From the cell containing the given text, extract its center point as [X, Y] coordinate. 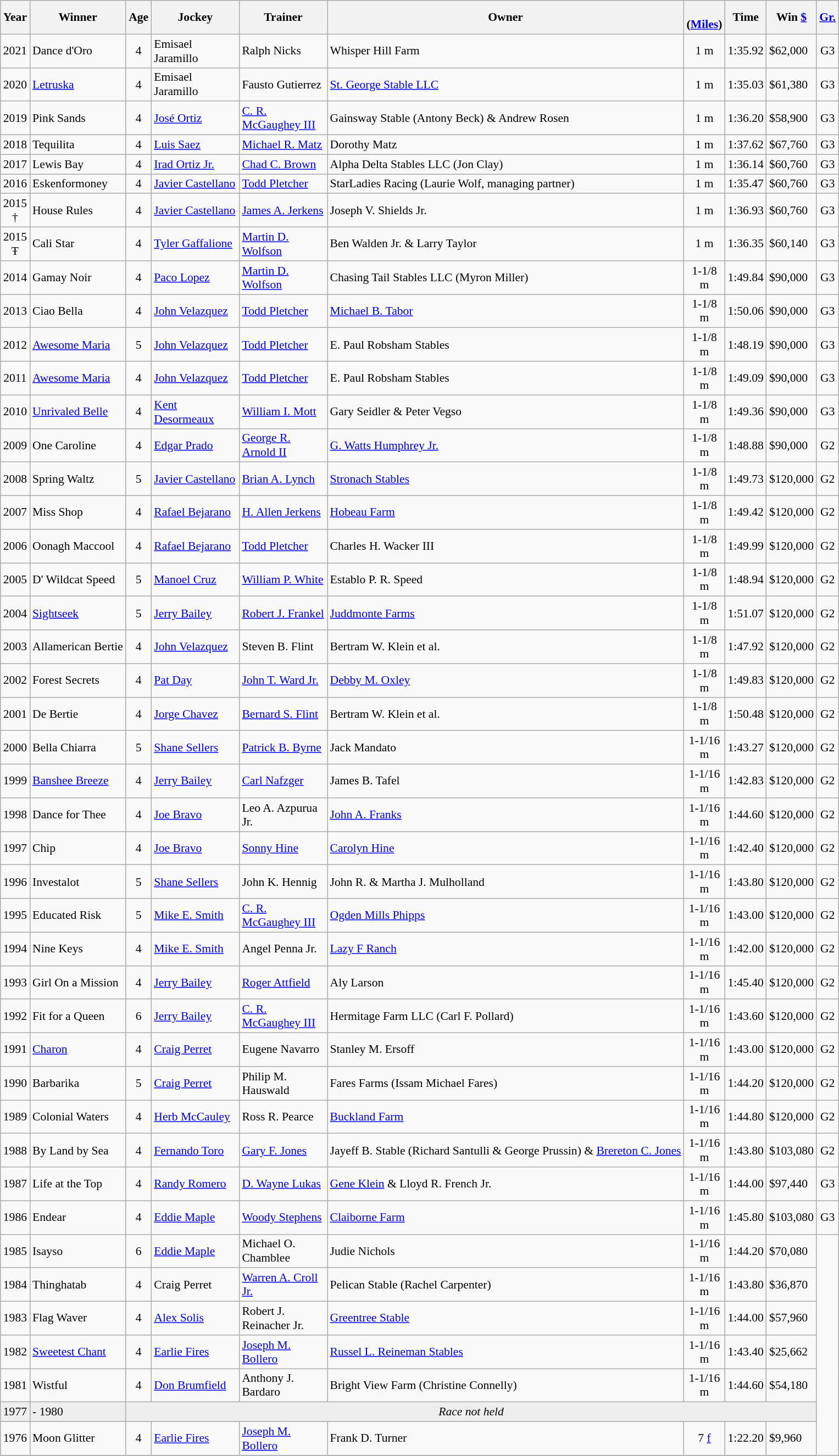
Woody Stephens [283, 1217]
2011 [15, 378]
1990 [15, 1083]
1:45.80 [745, 1217]
Tyler Gaffalione [195, 244]
Tequilita [78, 145]
Michael B. Tabor [505, 311]
Alpha Delta Stables LLC (Jon Clay) [505, 164]
Kent Desormeaux [195, 412]
Ciao Bella [78, 311]
By Land by Sea [78, 1150]
Jockey [195, 18]
Fernando Toro [195, 1150]
Charon [78, 1050]
Gene Klein & Lloyd R. French Jr. [505, 1184]
Dance d'Oro [78, 51]
Alex Solis [195, 1318]
Age [138, 18]
Luis Saez [195, 145]
Time [745, 18]
1:42.00 [745, 949]
$9,960 [791, 1439]
Letruska [78, 85]
Ben Walden Jr. & Larry Taylor [505, 244]
1989 [15, 1117]
Manoel Cruz [195, 580]
House Rules [78, 211]
Thinghatab [78, 1285]
1:47.92 [745, 647]
$36,870 [791, 1285]
1981 [15, 1385]
Bright View Farm (Christine Connelly) [505, 1385]
2001 [15, 714]
1:48.19 [745, 345]
Paco Lopez [195, 278]
1998 [15, 815]
John A. Franks [505, 815]
1:22.20 [745, 1439]
Robert J. Reinacher Jr. [283, 1318]
1:48.88 [745, 445]
Pat Day [195, 680]
Barbarika [78, 1083]
7 f [704, 1439]
Claiborne Farm [505, 1217]
$57,960 [791, 1318]
Warren A. Croll Jr. [283, 1285]
1:50.06 [745, 311]
2005 [15, 580]
$60,140 [791, 244]
1993 [15, 982]
2012 [15, 345]
$25,662 [791, 1352]
Hermitage Farm LLC (Carl F. Pollard) [505, 1016]
Forest Secrets [78, 680]
Brian A. Lynch [283, 479]
Moon Glitter [78, 1439]
2018 [15, 145]
Pink Sands [78, 119]
1992 [15, 1016]
$70,080 [791, 1251]
Ross R. Pearce [283, 1117]
Educated Risk [78, 915]
Cali Star [78, 244]
José Ortiz [195, 119]
Michael O. Chamblee [283, 1251]
Lazy F Ranch [505, 949]
Randy Romero [195, 1184]
Race not held [471, 1412]
2015 Ŧ [15, 244]
2010 [15, 412]
1:37.62 [745, 145]
1995 [15, 915]
George R. Arnold II [283, 445]
D' Wildcat Speed [78, 580]
1996 [15, 882]
Roger Attfield [283, 982]
1:36.14 [745, 164]
Life at the Top [78, 1184]
1988 [15, 1150]
1976 [15, 1439]
Gary F. Jones [283, 1150]
James A. Jerkens [283, 211]
Buckland Farm [505, 1117]
Pelican Stable (Rachel Carpenter) [505, 1285]
Gary Seidler & Peter Vegso [505, 412]
1:49.09 [745, 378]
Anthony J. Bardaro [283, 1385]
Edgar Prado [195, 445]
1983 [15, 1318]
1:48.94 [745, 580]
2008 [15, 479]
1:42.83 [745, 781]
1:43.27 [745, 748]
Sonny Hine [283, 848]
2006 [15, 546]
Robert J. Frankel [283, 613]
Investalot [78, 882]
Judie Nichols [505, 1251]
2003 [15, 647]
$54,180 [791, 1385]
Eugene Navarro [283, 1050]
Whisper Hill Farm [505, 51]
Jack Mandato [505, 748]
1:35.92 [745, 51]
$62,000 [791, 51]
Herb McCauley [195, 1117]
Endear [78, 1217]
1977 [15, 1412]
1:42.40 [745, 848]
James B. Tafel [505, 781]
1987 [15, 1184]
2021 [15, 51]
1:49.83 [745, 680]
1:36.20 [745, 119]
2017 [15, 164]
$97,440 [791, 1184]
1:43.60 [745, 1016]
Hobeau Farm [505, 513]
1984 [15, 1285]
Fares Farms (Issam Michael Fares) [505, 1083]
1:49.99 [745, 546]
St. George Stable LLC [505, 85]
1997 [15, 848]
Banshee Breeze [78, 781]
Chad C. Brown [283, 164]
Year [15, 18]
Frank D. Turner [505, 1439]
Trainer [283, 18]
Ralph Nicks [283, 51]
2004 [15, 613]
2002 [15, 680]
John R. & Martha J. Mulholland [505, 882]
Juddmonte Farms [505, 613]
1:49.42 [745, 513]
1994 [15, 949]
1:36.93 [745, 211]
Flag Waver [78, 1318]
John K. Hennig [283, 882]
Chasing Tail Stables LLC (Myron Miller) [505, 278]
Chip [78, 848]
2016 [15, 184]
Jorge Chavez [195, 714]
Joseph V. Shields Jr. [505, 211]
John T. Ward Jr. [283, 680]
2013 [15, 311]
1985 [15, 1251]
Patrick B. Byrne [283, 748]
1991 [15, 1050]
Wistful [78, 1385]
Aly Larson [505, 982]
Stronach Stables [505, 479]
$58,900 [791, 119]
1:36.35 [745, 244]
StarLadies Racing (Laurie Wolf, managing partner) [505, 184]
Don Brumfield [195, 1385]
- 1980 [78, 1412]
1:50.48 [745, 714]
1999 [15, 781]
D. Wayne Lukas [283, 1184]
2014 [15, 278]
William P. White [283, 580]
1986 [15, 1217]
G. Watts Humphrey Jr. [505, 445]
2015 † [15, 211]
De Bertie [78, 714]
1:49.73 [745, 479]
Carl Nafzger [283, 781]
1:35.03 [745, 85]
Unrivaled Belle [78, 412]
Dance for Thee [78, 815]
Establo P. R. Speed [505, 580]
1:43.40 [745, 1352]
Greentree Stable [505, 1318]
1:51.07 [745, 613]
Owner [505, 18]
2007 [15, 513]
Stanley M. Ersoff [505, 1050]
Bella Chiarra [78, 748]
1:49.36 [745, 412]
1:45.40 [745, 982]
1982 [15, 1352]
Michael R. Matz [283, 145]
Oonagh Maccool [78, 546]
Isayso [78, 1251]
Carolyn Hine [505, 848]
Eskenformoney [78, 184]
1:44.80 [745, 1117]
Nine Keys [78, 949]
Angel Penna Jr. [283, 949]
$67,760 [791, 145]
Allamerican Bertie [78, 647]
Leo A. Azpurua Jr. [283, 815]
Lewis Bay [78, 164]
Bernard S. Flint [283, 714]
2009 [15, 445]
Gainsway Stable (Antony Beck) & Andrew Rosen [505, 119]
2020 [15, 85]
1:35.47 [745, 184]
1:49.84 [745, 278]
Gr. [827, 18]
(Miles) [704, 18]
Sightseek [78, 613]
Miss Shop [78, 513]
Winner [78, 18]
One Caroline [78, 445]
2019 [15, 119]
Ogden Mills Phipps [505, 915]
$61,380 [791, 85]
William I. Mott [283, 412]
Girl On a Mission [78, 982]
2000 [15, 748]
Fausto Gutierrez [283, 85]
Jayeff B. Stable (Richard Santulli & George Prussin) & Brereton C. Jones [505, 1150]
Gamay Noir [78, 278]
Debby M. Oxley [505, 680]
H. Allen Jerkens [283, 513]
Steven B. Flint [283, 647]
Sweetest Chant [78, 1352]
Charles H. Wacker III [505, 546]
Spring Waltz [78, 479]
Philip M. Hauswald [283, 1083]
Russel L. Reineman Stables [505, 1352]
Colonial Waters [78, 1117]
Win $ [791, 18]
Irad Ortiz Jr. [195, 164]
Fit for a Queen [78, 1016]
Dorothy Matz [505, 145]
